Locate the cell with the specified text and output its (X, Y) center coordinate. 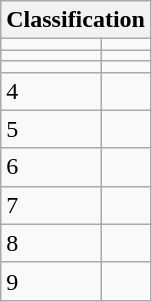
8 (52, 243)
4 (52, 91)
7 (52, 205)
Classification (76, 20)
5 (52, 129)
6 (52, 167)
9 (52, 281)
